Determine the (X, Y) coordinate at the center of the cell enclosing the given text.  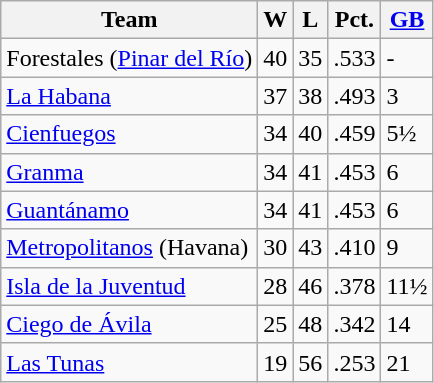
.378 (354, 286)
.410 (354, 248)
28 (276, 286)
37 (276, 96)
Ciego de Ávila (130, 324)
GB (407, 20)
- (407, 58)
46 (310, 286)
Las Tunas (130, 362)
5½ (407, 134)
43 (310, 248)
38 (310, 96)
9 (407, 248)
21 (407, 362)
W (276, 20)
Metropolitanos (Havana) (130, 248)
.253 (354, 362)
3 (407, 96)
19 (276, 362)
L (310, 20)
Isla de la Juventud (130, 286)
Cienfuegos (130, 134)
Team (130, 20)
Forestales (Pinar del Río) (130, 58)
.342 (354, 324)
35 (310, 58)
30 (276, 248)
25 (276, 324)
Guantánamo (130, 210)
11½ (407, 286)
La Habana (130, 96)
.533 (354, 58)
14 (407, 324)
Granma (130, 172)
48 (310, 324)
.493 (354, 96)
56 (310, 362)
.459 (354, 134)
Pct. (354, 20)
